Locate the cell with the specified text and output its [x, y] center coordinate. 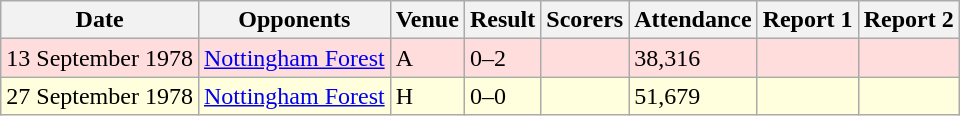
27 September 1978 [100, 96]
Report 1 [808, 20]
H [427, 96]
13 September 1978 [100, 58]
A [427, 58]
Opponents [294, 20]
Date [100, 20]
Result [502, 20]
Venue [427, 20]
Attendance [693, 20]
51,679 [693, 96]
Scorers [585, 20]
38,316 [693, 58]
Report 2 [908, 20]
0–2 [502, 58]
0–0 [502, 96]
